For the text-containing cell, return its midpoint in (X, Y) coordinate format. 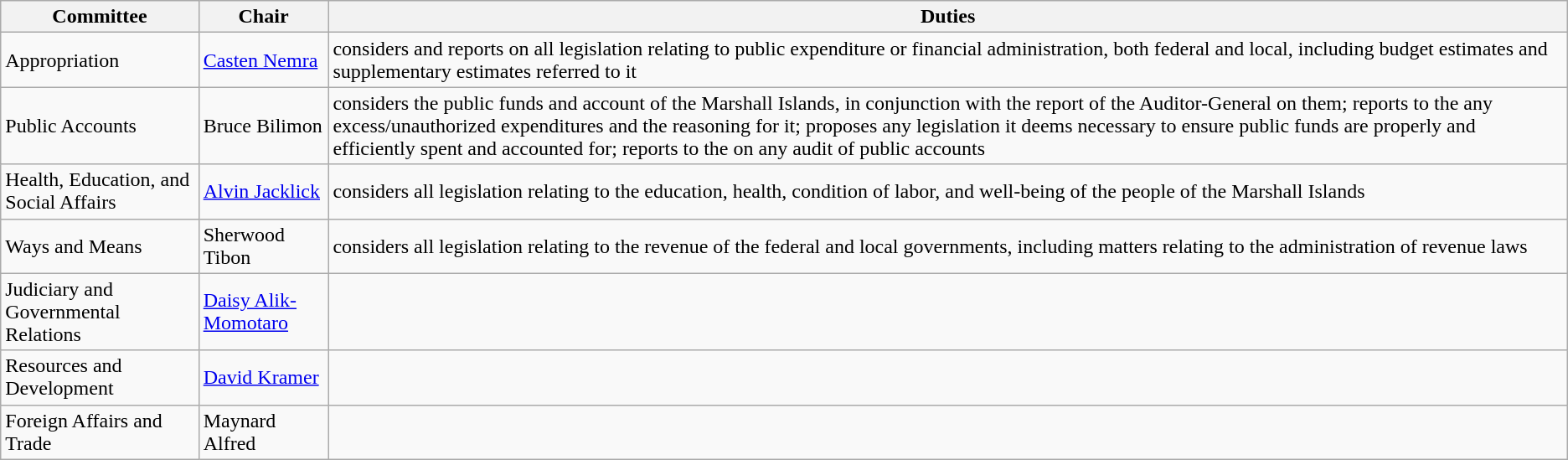
Health, Education, and Social Affairs (100, 191)
David Kramer (263, 377)
Casten Nemra (263, 60)
Judiciary and Governmental Relations (100, 312)
Resources and Development (100, 377)
Sherwood Tibon (263, 246)
Duties (948, 17)
Public Accounts (100, 126)
considers all legislation relating to the education, health, condition of labor, and well-being of the people of the Marshall Islands (948, 191)
Ways and Means (100, 246)
Committee (100, 17)
Foreign Affairs and Trade (100, 432)
Appropriation (100, 60)
Daisy Alik-Momotaro (263, 312)
Chair (263, 17)
Alvin Jacklick (263, 191)
Maynard Alfred (263, 432)
Bruce Bilimon (263, 126)
